Return [X, Y] of the center of cell containing provided text 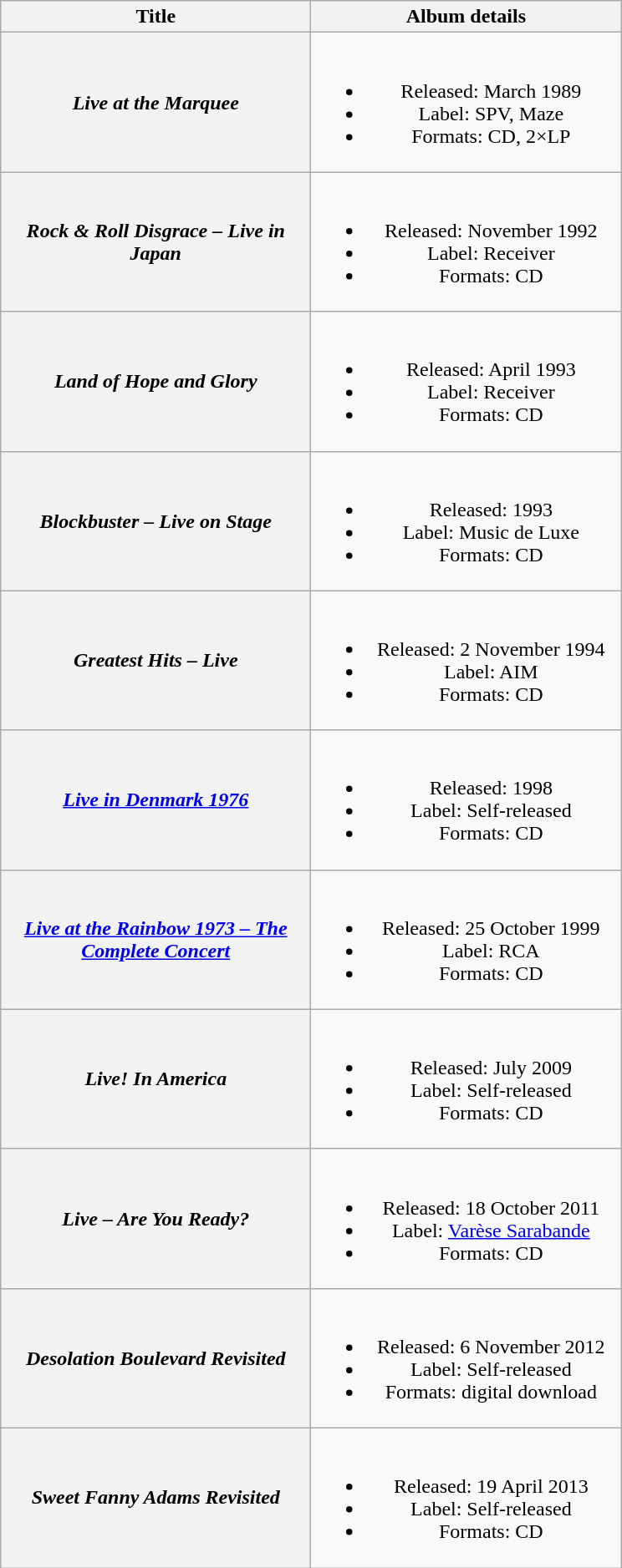
Released: 18 October 2011Label: Varèse SarabandeFormats: CD [466, 1218]
Live – Are You Ready? [155, 1218]
Title [155, 17]
Live in Denmark 1976 [155, 800]
Released: 19 April 2013Label: Self-releasedFormats: CD [466, 1497]
Released: November 1992Label: ReceiverFormats: CD [466, 242]
Released: 2 November 1994Label: AIMFormats: CD [466, 660]
Sweet Fanny Adams Revisited [155, 1497]
Released: April 1993Label: ReceiverFormats: CD [466, 381]
Released: 25 October 1999Label: RCAFormats: CD [466, 939]
Released: 1993Label: Music de LuxeFormats: CD [466, 521]
Released: 6 November 2012Label: Self-releasedFormats: digital download [466, 1358]
Live! In America [155, 1079]
Released: July 2009Label: Self-releasedFormats: CD [466, 1079]
Desolation Boulevard Revisited [155, 1358]
Blockbuster – Live on Stage [155, 521]
Released: March 1989Label: SPV, MazeFormats: CD, 2×LP [466, 102]
Released: 1998Label: Self-releasedFormats: CD [466, 800]
Greatest Hits – Live [155, 660]
Rock & Roll Disgrace – Live in Japan [155, 242]
Live at the Marquee [155, 102]
Land of Hope and Glory [155, 381]
Live at the Rainbow 1973 – The Complete Concert [155, 939]
Album details [466, 17]
